Return the [X, Y] coordinate for the center point of the cell that contains the specified text.  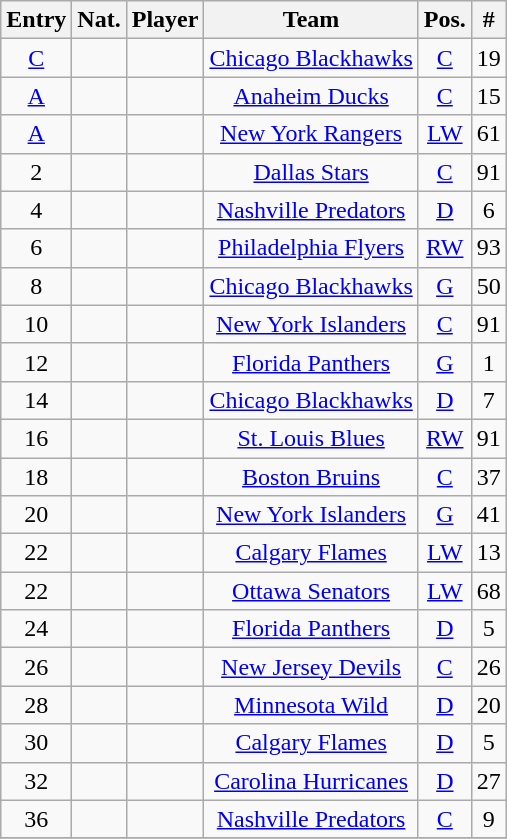
St. Louis Blues [311, 438]
Minnesota Wild [311, 705]
Philadelphia Flyers [311, 248]
28 [36, 705]
New Jersey Devils [311, 667]
19 [488, 58]
Nat. [99, 20]
50 [488, 286]
Dallas Stars [311, 172]
Anaheim Ducks [311, 96]
Entry [36, 20]
93 [488, 248]
30 [36, 743]
Ottawa Senators [311, 591]
Carolina Hurricanes [311, 781]
Pos. [444, 20]
37 [488, 477]
10 [36, 324]
4 [36, 210]
12 [36, 362]
27 [488, 781]
New York Rangers [311, 134]
16 [36, 438]
68 [488, 591]
61 [488, 134]
36 [36, 819]
13 [488, 553]
2 [36, 172]
7 [488, 400]
32 [36, 781]
Player [165, 20]
18 [36, 477]
Team [311, 20]
8 [36, 286]
24 [36, 629]
41 [488, 515]
14 [36, 400]
15 [488, 96]
1 [488, 362]
9 [488, 819]
# [488, 20]
Boston Bruins [311, 477]
